Capture the cell that displays the provided text and extract its (X, Y) central coordinate. 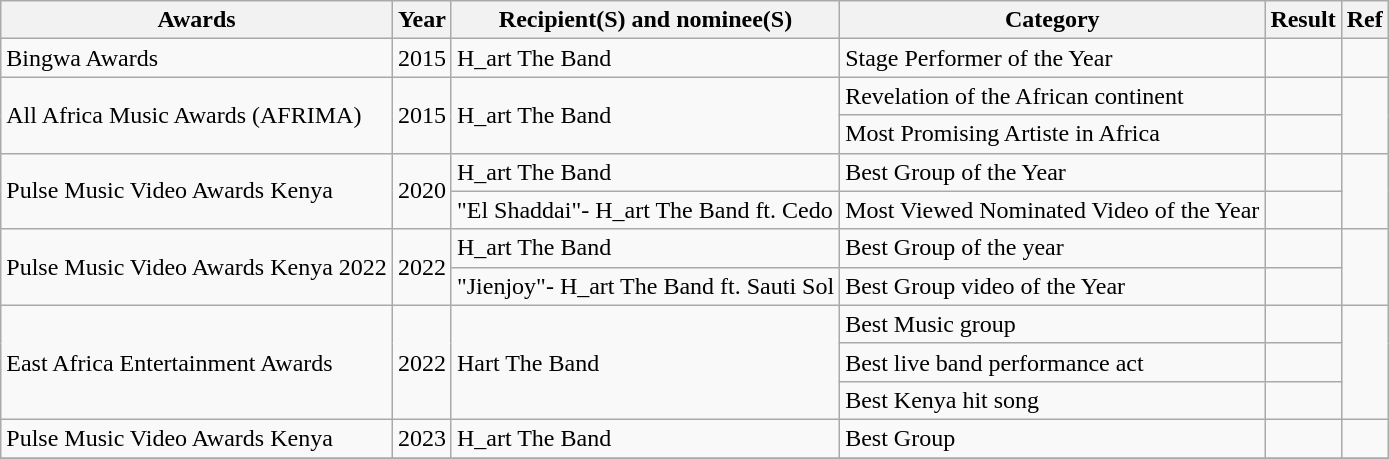
Awards (197, 20)
Result (1303, 20)
Year (422, 20)
2020 (422, 191)
Pulse Music Video Awards Kenya 2022 (197, 267)
Best Group (1052, 438)
Most Promising Artiste in Africa (1052, 134)
Recipient(S) and nominee(S) (645, 20)
Revelation of the African continent (1052, 96)
Best live band performance act (1052, 362)
Most Viewed Nominated Video of the Year (1052, 210)
All Africa Music Awards (AFRIMA) (197, 115)
Best Group video of the Year (1052, 286)
Best Music group (1052, 324)
Best Group of the Year (1052, 172)
Ref (1364, 20)
"El Shaddai"- H_art The Band ft. Cedo (645, 210)
Hart The Band (645, 362)
"Jienjoy"- H_art The Band ft. Sauti Sol (645, 286)
Best Kenya hit song (1052, 400)
2023 (422, 438)
Bingwa Awards (197, 58)
Category (1052, 20)
Best Group of the year (1052, 248)
East Africa Entertainment Awards (197, 362)
Stage Performer of the Year (1052, 58)
